Provide the (x, y) coordinate of the cell's center where the given text is located.  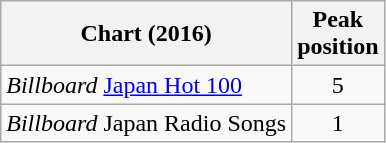
1 (338, 123)
5 (338, 85)
Billboard Japan Hot 100 (146, 85)
Chart (2016) (146, 34)
Billboard Japan Radio Songs (146, 123)
Peakposition (338, 34)
